For the text-containing cell, return its midpoint in [X, Y] coordinate format. 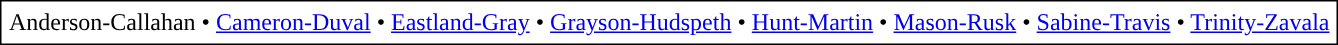
Anderson-Callahan • Cameron-Duval • Eastland-Gray • Grayson-Hudspeth • Hunt-Martin • Mason-Rusk • Sabine-Travis • Trinity-Zavala [670, 23]
